For the text-containing cell, return its midpoint in (X, Y) coordinate format. 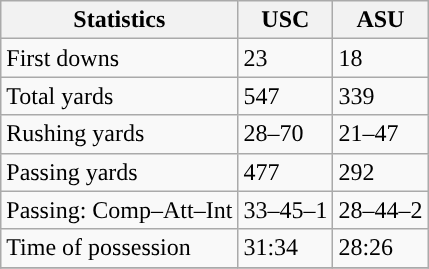
31:34 (286, 248)
21–47 (380, 134)
28–70 (286, 134)
Rushing yards (120, 134)
339 (380, 96)
Total yards (120, 96)
28–44–2 (380, 210)
33–45–1 (286, 210)
547 (286, 96)
ASU (380, 20)
First downs (120, 58)
23 (286, 58)
Passing yards (120, 172)
USC (286, 20)
477 (286, 172)
Time of possession (120, 248)
Passing: Comp–Att–Int (120, 210)
28:26 (380, 248)
292 (380, 172)
18 (380, 58)
Statistics (120, 20)
